Output the [x, y] coordinate of the center of the cell containing the given text.  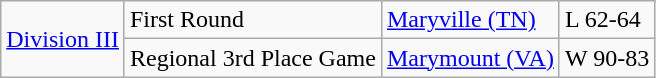
W 90-83 [606, 58]
First Round [252, 20]
Regional 3rd Place Game [252, 58]
Division III [63, 39]
Marymount (VA) [470, 58]
L 62-64 [606, 20]
Maryville (TN) [470, 20]
